Provide the (X, Y) coordinate of the cell's center where the given text is located.  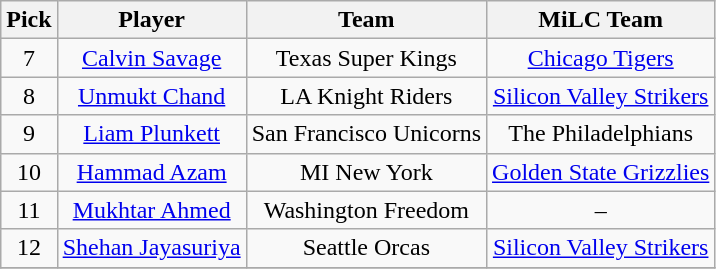
8 (29, 96)
12 (29, 248)
LA Knight Riders (366, 96)
The Philadelphians (601, 134)
MiLC Team (601, 20)
Seattle Orcas (366, 248)
Chicago Tigers (601, 58)
Team (366, 20)
Pick (29, 20)
Unmukt Chand (152, 96)
San Francisco Unicorns (366, 134)
Hammad Azam (152, 172)
10 (29, 172)
11 (29, 210)
7 (29, 58)
Golden State Grizzlies (601, 172)
Washington Freedom (366, 210)
Player (152, 20)
Texas Super Kings (366, 58)
Calvin Savage (152, 58)
MI New York (366, 172)
9 (29, 134)
Shehan Jayasuriya (152, 248)
Mukhtar Ahmed (152, 210)
Liam Plunkett (152, 134)
– (601, 210)
